Return the (x, y) coordinate for the center point of the cell that contains the specified text.  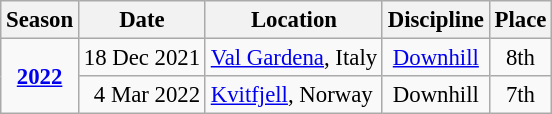
18 Dec 2021 (142, 58)
Date (142, 20)
2022 (40, 76)
Val Gardena, Italy (294, 58)
Season (40, 20)
Location (294, 20)
Discipline (436, 20)
4 Mar 2022 (142, 95)
7th (520, 95)
8th (520, 58)
Kvitfjell, Norway (294, 95)
Place (520, 20)
